Determine the [X, Y] coordinate at the center of the cell enclosing the given text.  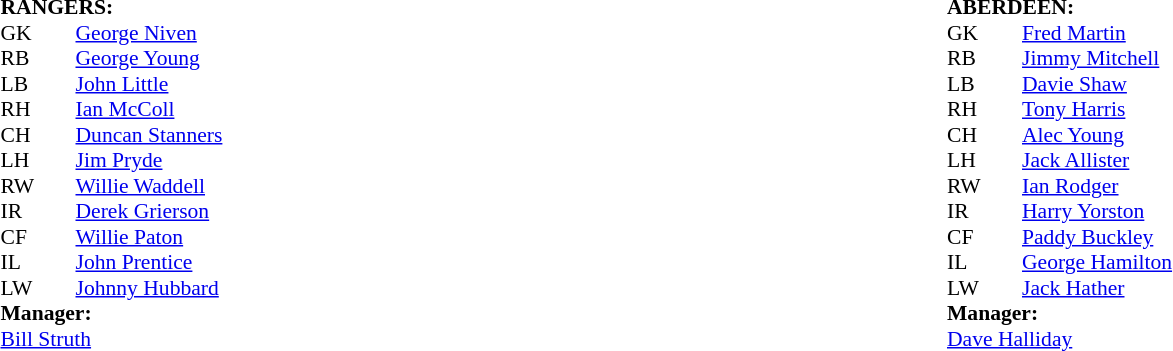
Jimmy Mitchell [1097, 59]
Ian McColl [150, 109]
Duncan Stanners [150, 135]
John Prentice [150, 263]
Jim Pryde [150, 161]
Harry Yorston [1097, 211]
Fred Martin [1097, 33]
George Hamilton [1097, 263]
Jack Hather [1097, 288]
Alec Young [1097, 135]
George Young [150, 59]
George Niven [150, 33]
Derek Grierson [150, 211]
Tony Harris [1097, 109]
Davie Shaw [1097, 84]
Jack Allister [1097, 161]
Willie Waddell [150, 186]
Paddy Buckley [1097, 237]
Johnny Hubbard [150, 288]
Willie Paton [150, 237]
Ian Rodger [1097, 186]
John Little [150, 84]
